Pinpoint the cell where the given text exists, returning its [x, y] midpoint coordinate. 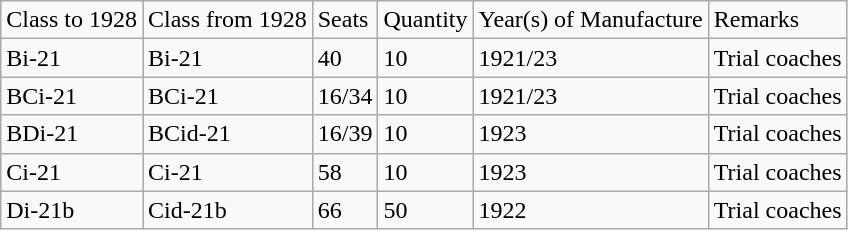
Remarks [778, 20]
50 [426, 210]
66 [345, 210]
Di-21b [72, 210]
1922 [590, 210]
Class to 1928 [72, 20]
Seats [345, 20]
40 [345, 58]
58 [345, 172]
BCid-21 [227, 134]
16/39 [345, 134]
Class from 1928 [227, 20]
16/34 [345, 96]
Year(s) of Manufacture [590, 20]
Cid-21b [227, 210]
Quantity [426, 20]
BDi-21 [72, 134]
